Capture the cell that displays the provided text and extract its [x, y] central coordinate. 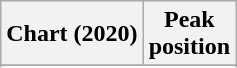
Chart (2020) [72, 34]
Peakposition [189, 34]
